Return (x, y) of the center of cell containing provided text 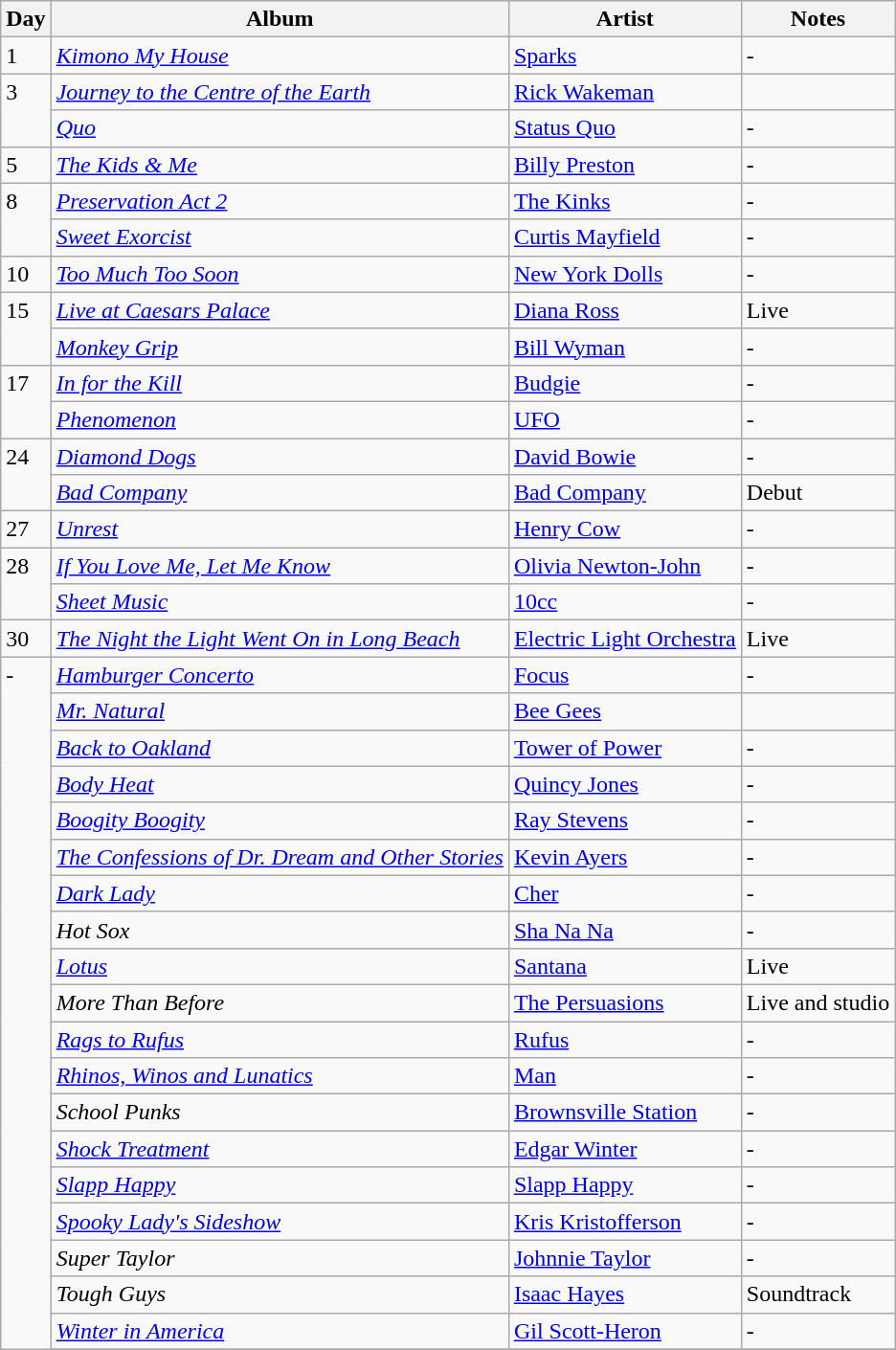
Preservation Act 2 (280, 201)
The Kinks (624, 201)
Bill Wyman (624, 347)
Sparks (624, 56)
Henry Cow (624, 529)
More Than Before (280, 1002)
Super Taylor (280, 1258)
Isaac Hayes (624, 1294)
Rags to Rufus (280, 1039)
Quincy Jones (624, 784)
Soundtrack (818, 1294)
The Persuasions (624, 1002)
Bee Gees (624, 711)
Brownsville Station (624, 1113)
Too Much Too Soon (280, 274)
In for the Kill (280, 383)
Status Quo (624, 128)
Rufus (624, 1039)
Live and studio (818, 1002)
3 (26, 110)
Rhinos, Winos and Lunatics (280, 1076)
Sha Na Na (624, 930)
Lotus (280, 966)
Phenomenon (280, 419)
Live at Caesars Palace (280, 310)
Kimono My House (280, 56)
Monkey Grip (280, 347)
The Confessions of Dr. Dream and Other Stories (280, 857)
5 (26, 165)
Kris Kristofferson (624, 1222)
Back to Oakland (280, 748)
Diana Ross (624, 310)
27 (26, 529)
Boogity Boogity (280, 821)
Quo (280, 128)
Electric Light Orchestra (624, 639)
1 (26, 56)
Sweet Exorcist (280, 237)
30 (26, 639)
Shock Treatment (280, 1149)
School Punks (280, 1113)
Johnnie Taylor (624, 1258)
Mr. Natural (280, 711)
Rick Wakeman (624, 92)
Hamburger Concerto (280, 675)
Spooky Lady's Sideshow (280, 1222)
Tough Guys (280, 1294)
Tower of Power (624, 748)
Edgar Winter (624, 1149)
Budgie (624, 383)
8 (26, 219)
Kevin Ayers (624, 857)
Sheet Music (280, 602)
Santana (624, 966)
David Bowie (624, 457)
Focus (624, 675)
Ray Stevens (624, 821)
Man (624, 1076)
Album (280, 19)
The Night the Light Went On in Long Beach (280, 639)
Dark Lady (280, 893)
10 (26, 274)
Billy Preston (624, 165)
Debut (818, 493)
15 (26, 328)
New York Dolls (624, 274)
The Kids & Me (280, 165)
Body Heat (280, 784)
Artist (624, 19)
Hot Sox (280, 930)
UFO (624, 419)
Notes (818, 19)
Cher (624, 893)
24 (26, 475)
10cc (624, 602)
Olivia Newton-John (624, 566)
Curtis Mayfield (624, 237)
Day (26, 19)
Journey to the Centre of the Earth (280, 92)
Unrest (280, 529)
Gil Scott-Heron (624, 1331)
If You Love Me, Let Me Know (280, 566)
Winter in America (280, 1331)
Diamond Dogs (280, 457)
28 (26, 584)
17 (26, 401)
